Return (x, y) of the center of cell containing provided text 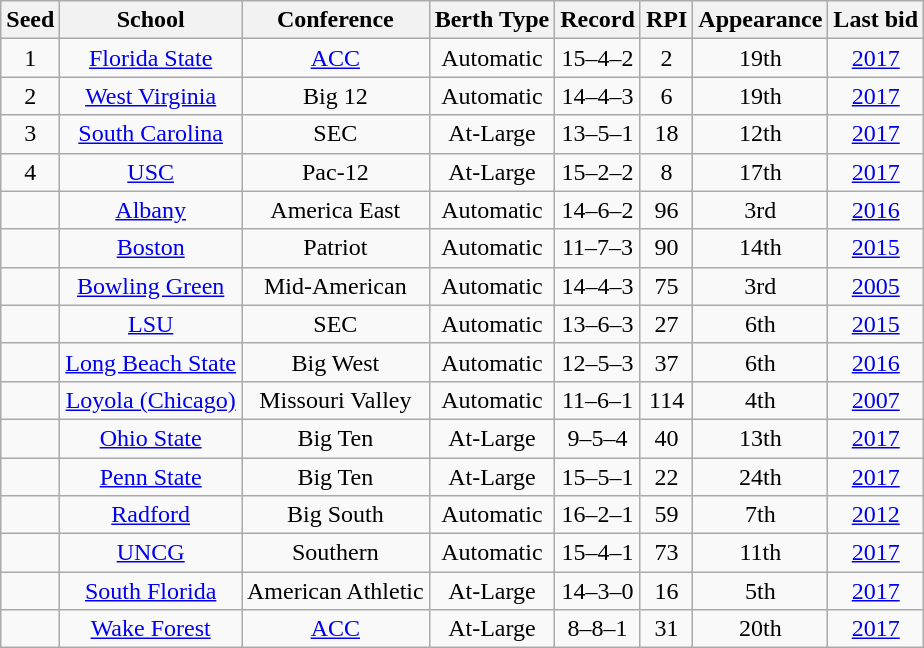
20th (760, 629)
8 (666, 172)
Conference (336, 20)
USC (151, 172)
Wake Forest (151, 629)
15–4–2 (598, 58)
RPI (666, 20)
75 (666, 286)
Mid-American (336, 286)
13–5–1 (598, 134)
West Virginia (151, 96)
Patriot (336, 248)
12th (760, 134)
16–2–1 (598, 515)
South Carolina (151, 134)
America East (336, 210)
Record (598, 20)
UNCG (151, 553)
73 (666, 553)
Big 12 (336, 96)
13th (760, 438)
96 (666, 210)
Last bid (876, 20)
31 (666, 629)
School (151, 20)
3 (30, 134)
40 (666, 438)
37 (666, 362)
Bowling Green (151, 286)
4 (30, 172)
4th (760, 400)
Missouri Valley (336, 400)
24th (760, 477)
90 (666, 248)
American Athletic (336, 591)
15–5–1 (598, 477)
Penn State (151, 477)
Long Beach State (151, 362)
7th (760, 515)
14–3–0 (598, 591)
11–6–1 (598, 400)
Loyola (Chicago) (151, 400)
11–7–3 (598, 248)
18 (666, 134)
1 (30, 58)
Radford (151, 515)
Ohio State (151, 438)
Pac-12 (336, 172)
Big West (336, 362)
17th (760, 172)
12–5–3 (598, 362)
Seed (30, 20)
Big South (336, 515)
22 (666, 477)
14–6–2 (598, 210)
15–2–2 (598, 172)
2012 (876, 515)
2007 (876, 400)
LSU (151, 324)
Southern (336, 553)
6 (666, 96)
15–4–1 (598, 553)
South Florida (151, 591)
8–8–1 (598, 629)
Florida State (151, 58)
Berth Type (492, 20)
2005 (876, 286)
27 (666, 324)
5th (760, 591)
59 (666, 515)
Boston (151, 248)
114 (666, 400)
9–5–4 (598, 438)
Appearance (760, 20)
14th (760, 248)
13–6–3 (598, 324)
11th (760, 553)
Albany (151, 210)
16 (666, 591)
